Identify which cell holds the provided text, then report its (x, y) central coordinate. 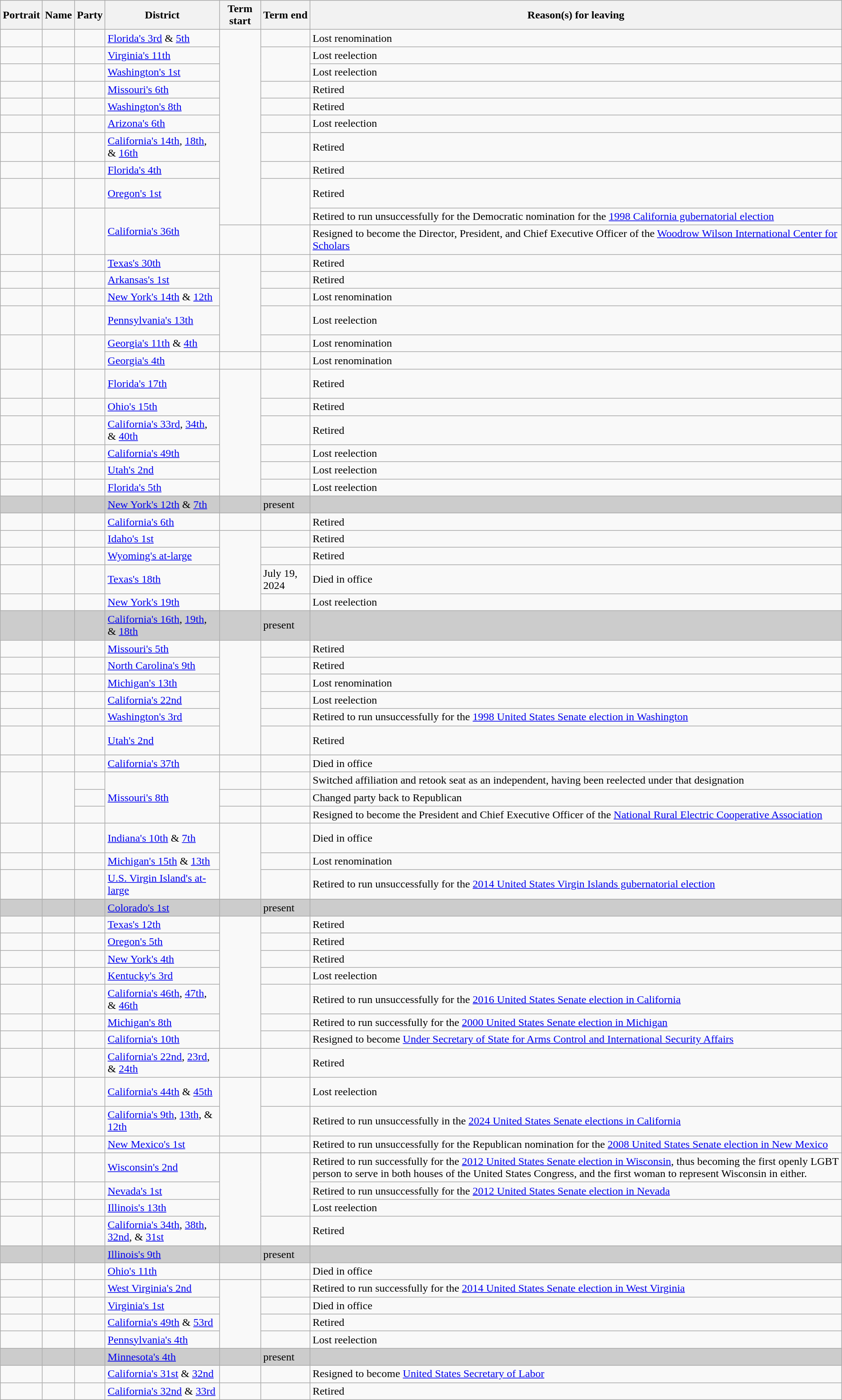
Party (90, 15)
Virginia's 1st (162, 1306)
California's 31st & 32nd (162, 1374)
Wisconsin's 2nd (162, 1167)
Retired to run unsuccessfully in the 2024 United States Senate elections in California (576, 1121)
Retired to run unsuccessfully for the Democratic nomination for the 1998 California gubernatorial election (576, 216)
Nevada's 1st (162, 1190)
Virginia's 11th (162, 55)
Arkansas's 1st (162, 280)
California's 49th (162, 453)
Retired to run unsuccessfully for the Republican nomination for the 2008 United States Senate election in New Mexico (576, 1144)
Resigned to become the President and Chief Executive Officer of the National Rural Electric Cooperative Association (576, 815)
Retired to run unsuccessfully for the 1998 United States Senate election in Washington (576, 717)
Retired to run successfully for the 2000 United States Senate election in Michigan (576, 1022)
New York's 14th & 12th (162, 297)
Ohio's 15th (162, 407)
Illinois's 13th (162, 1208)
Georgia's 11th & 4th (162, 343)
California's 44th & 45th (162, 1092)
New York's 19th (162, 602)
California's 22nd (162, 700)
Resigned to become the Director, President, and Chief Executive Officer of the Woodrow Wilson International Center for Scholars (576, 239)
Texas's 18th (162, 579)
Pennsylvania's 13th (162, 320)
California's 33rd, 34th, & 40th (162, 430)
Retired to run successfully for the 2014 United States Senate election in West Virginia (576, 1289)
U.S. Virgin Island's at-large (162, 884)
West Virginia's 2nd (162, 1289)
California's 37th (162, 763)
Georgia's 4th (162, 361)
California's 49th & 53rd (162, 1323)
New York's 4th (162, 959)
California's 14th, 18th, & 16th (162, 147)
Kentucky's 3rd (162, 976)
Ohio's 11th (162, 1271)
New Mexico's 1st (162, 1144)
California's 10th (162, 1039)
Wyoming's at-large (162, 556)
Term start (240, 15)
Retired to run unsuccessfully for the 2014 United States Virgin Islands gubernatorial election (576, 884)
Florida's 5th (162, 487)
Term end (286, 15)
Michigan's 13th (162, 683)
Illinois's 9th (162, 1254)
Switched affiliation and retook seat as an independent, having been reelected under that designation (576, 780)
Missouri's 6th (162, 89)
Oregon's 1st (162, 193)
Washington's 8th (162, 107)
California's 36th (162, 231)
Resigned to become United States Secretary of Labor (576, 1374)
California's 46th, 47th, & 46th (162, 999)
California's 6th (162, 522)
California's 34th, 38th, 32nd, & 31st (162, 1231)
Retired to run unsuccessfully for the 2012 United States Senate election in Nevada (576, 1190)
Reason(s) for leaving (576, 15)
Idaho's 1st (162, 539)
California's 22nd, 23rd, & 24th (162, 1063)
California's 16th, 19th, & 18th (162, 626)
Arizona's 6th (162, 124)
Minnesota's 4th (162, 1357)
Name (58, 15)
Missouri's 8th (162, 798)
Missouri's 5th (162, 649)
Michigan's 15th & 13th (162, 861)
Retired to run unsuccessfully for the 2016 United States Senate election in California (576, 999)
Colorado's 1st (162, 908)
Texas's 30th (162, 263)
Florida's 17th (162, 384)
Portrait (22, 15)
Texas's 12th (162, 925)
Resigned to become Under Secretary of State for Arms Control and International Security Affairs (576, 1039)
California's 9th, 13th, & 12th (162, 1121)
Indiana's 10th & 7th (162, 838)
California's 32nd & 33rd (162, 1391)
Michigan's 8th (162, 1022)
Washington's 1st (162, 72)
Florida's 4th (162, 170)
North Carolina's 9th (162, 666)
Pennsylvania's 4th (162, 1340)
Florida's 3rd & 5th (162, 38)
District (162, 15)
New York's 12th & 7th (162, 504)
July 19, 2024 (286, 579)
Changed party back to Republican (576, 798)
Oregon's 5th (162, 942)
Washington's 3rd (162, 717)
